Search for the cell housing the specified text and yield its (x, y) center coordinate. 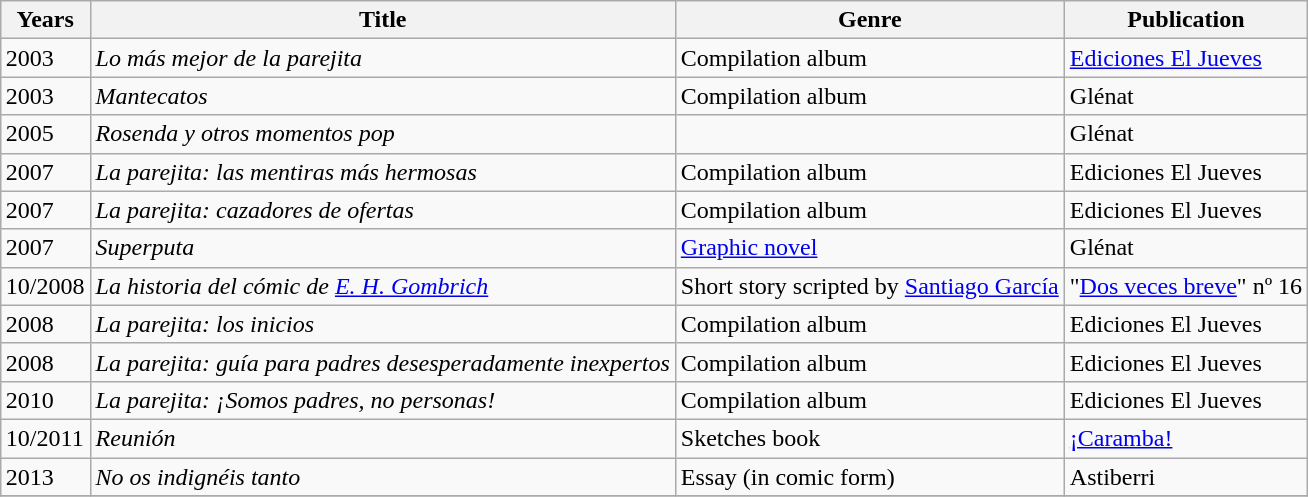
Short story scripted by Santiago García (870, 286)
La historia del cómic de E. H. Gombrich (382, 286)
Sketches book (870, 438)
Years (45, 20)
La parejita: ¡Somos padres, no personas! (382, 400)
Genre (870, 20)
2010 (45, 400)
La parejita: cazadores de ofertas (382, 210)
La parejita: los inicios (382, 324)
Lo más mejor de la parejita (382, 58)
Astiberri (1186, 477)
Publication (1186, 20)
10/2008 (45, 286)
2013 (45, 477)
10/2011 (45, 438)
¡Caramba! (1186, 438)
La parejita: guía para padres desesperadamente inexpertos (382, 362)
2005 (45, 134)
La parejita: las mentiras más hermosas (382, 172)
Superputa (382, 248)
Title (382, 20)
Essay (in comic form) (870, 477)
"Dos veces breve" nº 16 (1186, 286)
Reunión (382, 438)
Graphic novel (870, 248)
Rosenda y otros momentos pop (382, 134)
No os indignéis tanto (382, 477)
Mantecatos (382, 96)
